Return [X, Y] of the center of cell containing provided text 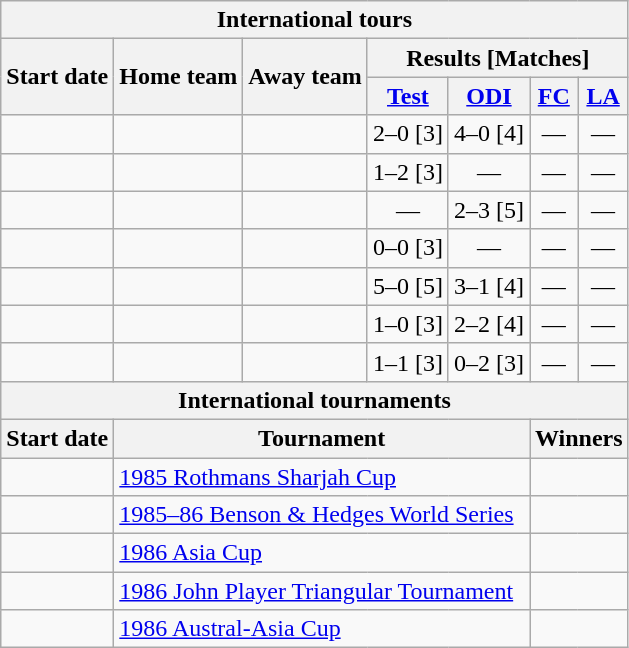
LA [603, 96]
Results [Matches] [498, 58]
1986 John Player Triangular Tournament [322, 591]
Tournament [322, 438]
1986 Asia Cup [322, 553]
Home team [178, 77]
1–0 [3] [408, 324]
2–2 [4] [488, 324]
0–2 [3] [488, 362]
FC [554, 96]
ODI [488, 96]
2–3 [5] [488, 210]
International tournaments [314, 400]
Away team [306, 77]
3–1 [4] [488, 286]
5–0 [5] [408, 286]
0–0 [3] [408, 248]
1–1 [3] [408, 362]
Test [408, 96]
Winners [580, 438]
1–2 [3] [408, 172]
1985 Rothmans Sharjah Cup [322, 477]
1985–86 Benson & Hedges World Series [322, 515]
International tours [314, 20]
2–0 [3] [408, 134]
1986 Austral-Asia Cup [322, 629]
4–0 [4] [488, 134]
